Find where the given text appears and provide that cell's center as [x, y] coordinate. 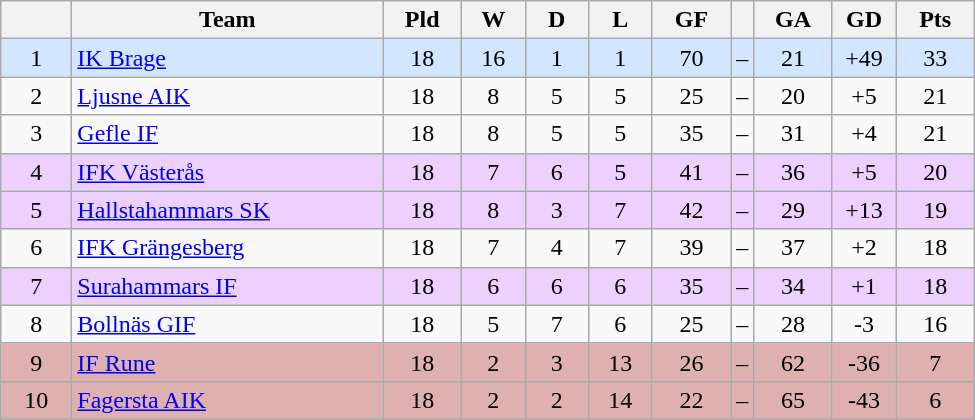
+2 [864, 248]
GF [692, 20]
Fagersta AIK [228, 400]
13 [621, 362]
31 [794, 134]
+49 [864, 58]
IFK Grängesberg [228, 248]
37 [794, 248]
IFK Västerås [228, 172]
Pts [936, 20]
W [493, 20]
10 [36, 400]
IK Brage [228, 58]
Ljusne AIK [228, 96]
34 [794, 286]
19 [936, 210]
Pld [422, 20]
41 [692, 172]
36 [794, 172]
33 [936, 58]
14 [621, 400]
D [557, 20]
-43 [864, 400]
+13 [864, 210]
29 [794, 210]
-3 [864, 324]
Surahammars IF [228, 286]
GD [864, 20]
39 [692, 248]
42 [692, 210]
+4 [864, 134]
9 [36, 362]
Gefle IF [228, 134]
IF Rune [228, 362]
+1 [864, 286]
Bollnäs GIF [228, 324]
28 [794, 324]
GA [794, 20]
22 [692, 400]
Hallstahammars SK [228, 210]
-36 [864, 362]
62 [794, 362]
65 [794, 400]
70 [692, 58]
Team [228, 20]
26 [692, 362]
L [621, 20]
